Determine the (x, y) coordinate at the center of the cell enclosing the given text.  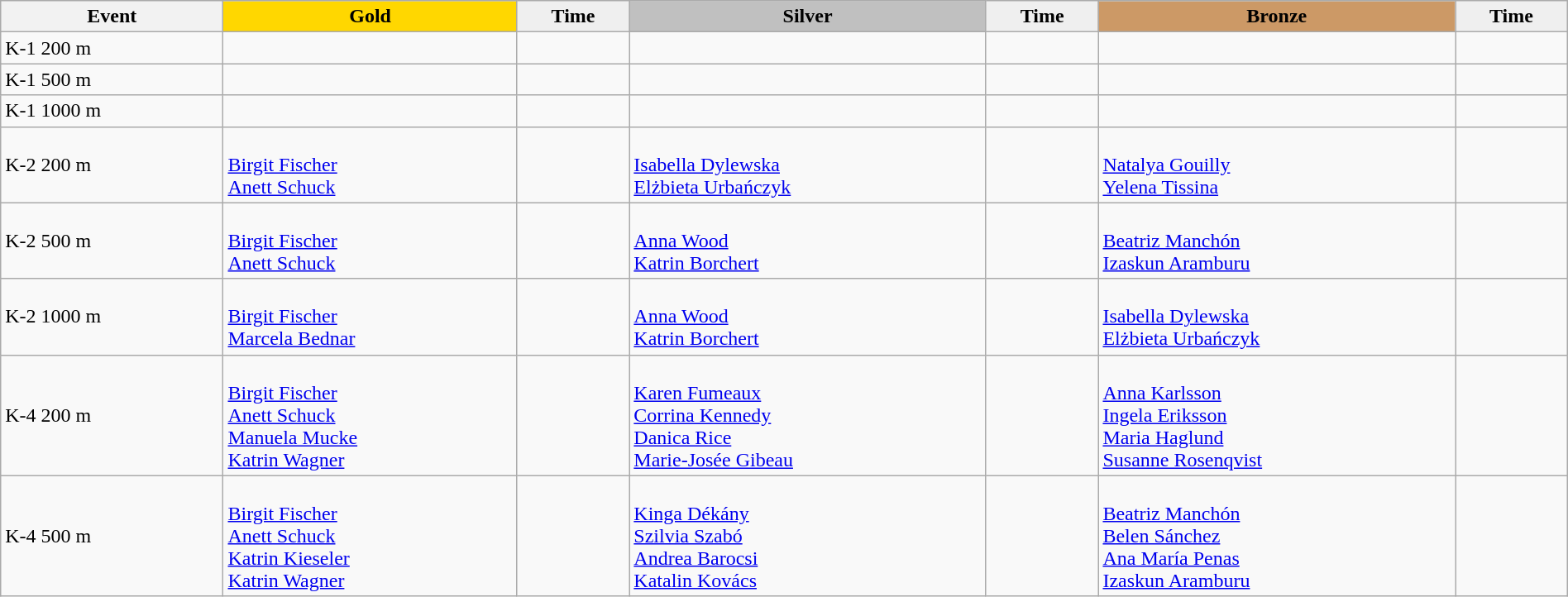
K-1 500 m (112, 79)
Birgit FischerAnett SchuckManuela MuckeKatrin Wagner (370, 415)
Gold (370, 17)
K-2 500 m (112, 241)
K-1 1000 m (112, 111)
Birgit FischerMarcela Bednar (370, 317)
K-4 200 m (112, 415)
K-2 1000 m (112, 317)
Anna KarlssonIngela ErikssonMaria HaglundSusanne Rosenqvist (1277, 415)
Silver (808, 17)
Natalya GouillyYelena Tissina (1277, 165)
Beatriz ManchónBelen SánchezAna María PenasIzaskun Aramburu (1277, 536)
Beatriz ManchónIzaskun Aramburu (1277, 241)
K-2 200 m (112, 165)
K-1 200 m (112, 48)
Bronze (1277, 17)
Karen FumeauxCorrina KennedyDanica RiceMarie-Josée Gibeau (808, 415)
Kinga DékánySzilvia SzabóAndrea BarocsiKatalin Kovács (808, 536)
Event (112, 17)
Birgit FischerAnett SchuckKatrin KieselerKatrin Wagner (370, 536)
K-4 500 m (112, 536)
